Identify which cell holds the provided text, then report its (x, y) central coordinate. 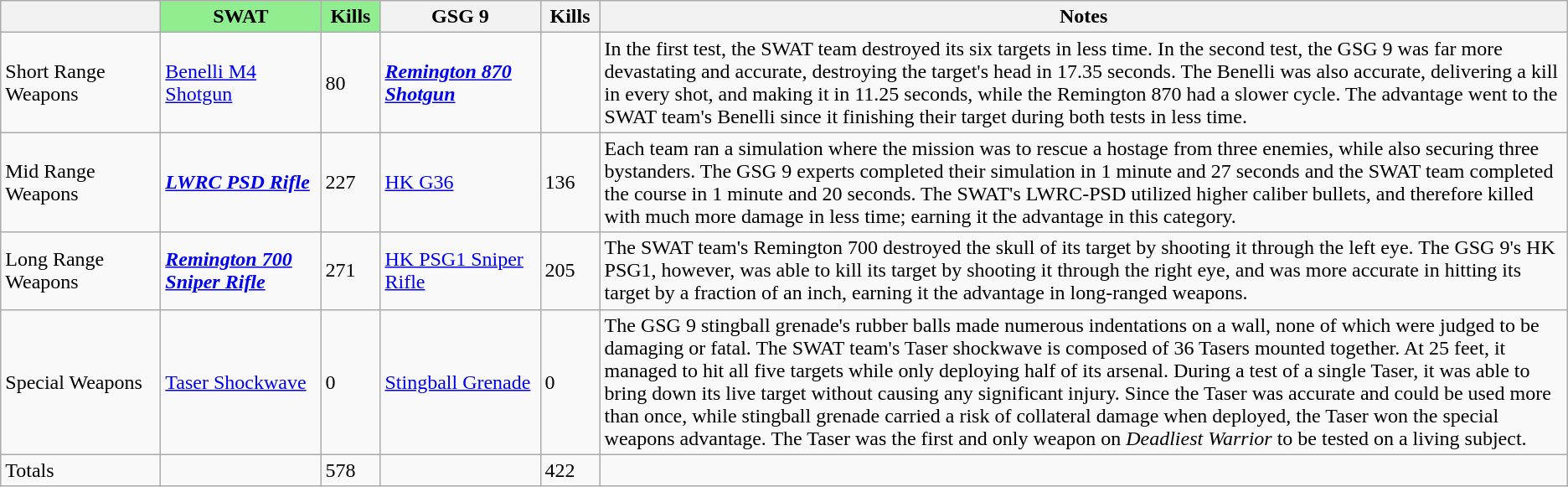
Remington 700 Sniper Rifle (241, 271)
Benelli M4 Shotgun (241, 82)
227 (350, 183)
Remington 870 Shotgun (461, 82)
Long Range Weapons (80, 271)
578 (350, 470)
271 (350, 271)
LWRC PSD Rifle (241, 183)
Notes (1084, 17)
Special Weapons (80, 382)
136 (570, 183)
422 (570, 470)
Short Range Weapons (80, 82)
SWAT (241, 17)
HK G36 (461, 183)
Mid Range Weapons (80, 183)
Totals (80, 470)
Taser Shockwave (241, 382)
80 (350, 82)
205 (570, 271)
HK PSG1 Sniper Rifle (461, 271)
Stingball Grenade (461, 382)
GSG 9 (461, 17)
